Return [X, Y] of the center of cell containing provided text 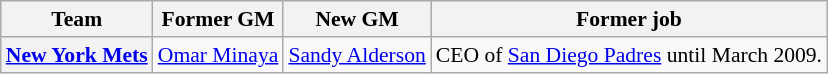
New York Mets [77, 55]
Team [77, 19]
New GM [356, 19]
Sandy Alderson [356, 55]
Former job [629, 19]
CEO of San Diego Padres until March 2009. [629, 55]
Omar Minaya [218, 55]
Former GM [218, 19]
